Return the (x, y) coordinate for the center point of the cell that contains the specified text.  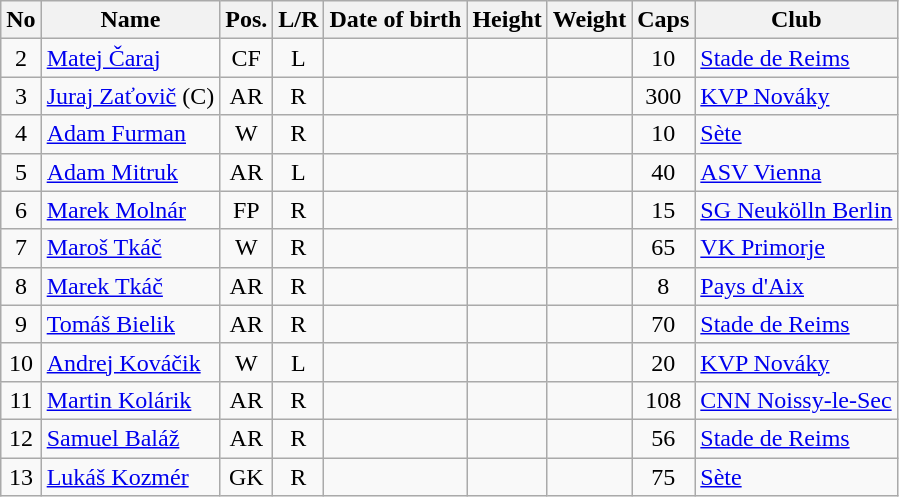
No (21, 20)
7 (21, 248)
CF (246, 58)
Adam Furman (130, 134)
Adam Mitruk (130, 172)
Pays d'Aix (796, 286)
70 (664, 324)
Pos. (246, 20)
Martin Kolárik (130, 400)
4 (21, 134)
Tomáš Bielik (130, 324)
9 (21, 324)
Samuel Baláž (130, 438)
GK (246, 477)
SG Neukölln Berlin (796, 210)
3 (21, 96)
Height (507, 20)
11 (21, 400)
Maroš Tkáč (130, 248)
56 (664, 438)
75 (664, 477)
13 (21, 477)
ASV Vienna (796, 172)
Juraj Zaťovič (C) (130, 96)
20 (664, 362)
Weight (589, 20)
15 (664, 210)
300 (664, 96)
40 (664, 172)
L/R (298, 20)
Name (130, 20)
Marek Molnár (130, 210)
Matej Čaraj (130, 58)
CNN Noissy-le-Sec (796, 400)
12 (21, 438)
Caps (664, 20)
Lukáš Kozmér (130, 477)
65 (664, 248)
5 (21, 172)
108 (664, 400)
Club (796, 20)
VK Primorje (796, 248)
6 (21, 210)
FP (246, 210)
Andrej Kováčik (130, 362)
2 (21, 58)
Marek Tkáč (130, 286)
Date of birth (396, 20)
